Return (x, y) of the center of cell containing provided text 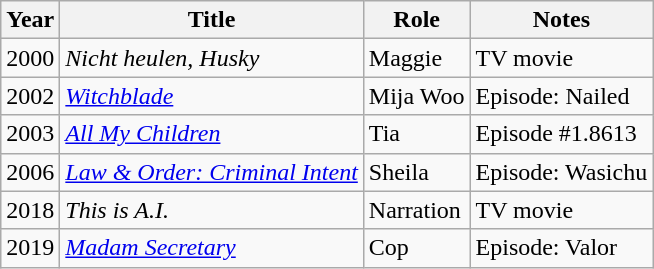
2002 (30, 96)
Madam Secretary (212, 248)
Title (212, 20)
2003 (30, 134)
2000 (30, 58)
2018 (30, 210)
Episode: Wasichu (562, 172)
Episode #1.8613 (562, 134)
Nicht heulen, Husky (212, 58)
Tia (416, 134)
Mija Woo (416, 96)
Cop (416, 248)
Episode: Valor (562, 248)
2006 (30, 172)
Narration (416, 210)
All My Children (212, 134)
Sheila (416, 172)
Notes (562, 20)
Witchblade (212, 96)
Role (416, 20)
Law & Order: Criminal Intent (212, 172)
Year (30, 20)
Maggie (416, 58)
This is A.I. (212, 210)
2019 (30, 248)
Episode: Nailed (562, 96)
